Scan for the cell matching the given text and deliver its (X, Y) coordinate at center. 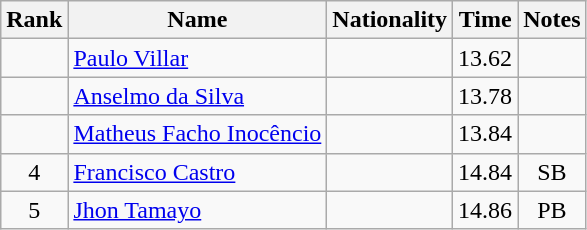
13.78 (486, 96)
13.84 (486, 134)
Paulo Villar (198, 58)
13.62 (486, 58)
Matheus Facho Inocêncio (198, 134)
Jhon Tamayo (198, 210)
14.84 (486, 172)
Notes (552, 20)
Rank (34, 20)
Time (486, 20)
Francisco Castro (198, 172)
4 (34, 172)
PB (552, 210)
Anselmo da Silva (198, 96)
14.86 (486, 210)
Nationality (390, 20)
SB (552, 172)
Name (198, 20)
5 (34, 210)
